Output the (x, y) coordinate of the center of the cell containing the given text.  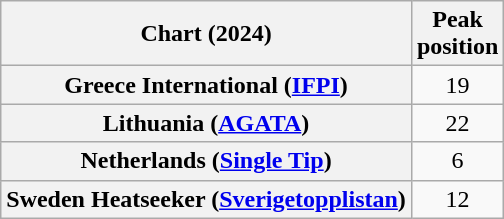
19 (457, 85)
Greece International (IFPI) (206, 85)
Peakposition (457, 34)
Netherlands (Single Tip) (206, 161)
Sweden Heatseeker (Sverigetopplistan) (206, 199)
22 (457, 123)
Chart (2024) (206, 34)
12 (457, 199)
6 (457, 161)
Lithuania (AGATA) (206, 123)
